Return the [x, y] coordinate for the center point of the cell that contains the specified text.  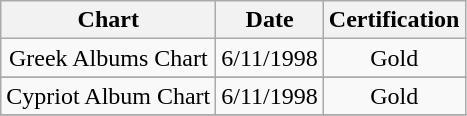
Greek Albums Chart [108, 58]
Date [270, 20]
Cypriot Album Chart [108, 96]
Certification [394, 20]
Chart [108, 20]
